Scan for the cell matching the given text and deliver its (X, Y) coordinate at center. 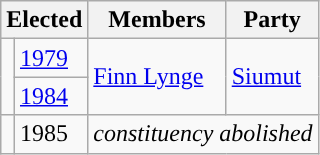
constituency abolished (203, 134)
1984 (50, 96)
Siumut (272, 77)
Elected (44, 20)
Members (157, 20)
Finn Lynge (157, 77)
1979 (50, 58)
Party (272, 20)
1985 (50, 134)
